Scan for the cell matching the given text and deliver its [x, y] coordinate at center. 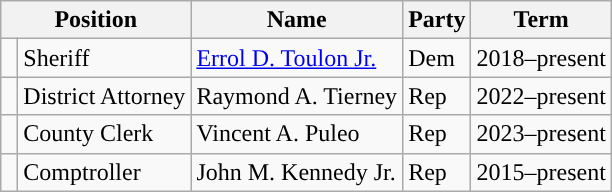
Comptroller [104, 172]
John M. Kennedy Jr. [297, 172]
Sheriff [104, 58]
2023–present [541, 134]
Dem [437, 58]
Position [96, 20]
2022–present [541, 96]
Vincent A. Puleo [297, 134]
Name [297, 20]
Term [541, 20]
Party [437, 20]
District Attorney [104, 96]
Errol D. Toulon Jr. [297, 58]
2018–present [541, 58]
County Clerk [104, 134]
Raymond A. Tierney [297, 96]
2015–present [541, 172]
